Detect which cell encompasses the target text, then output its (X, Y) center coordinate. 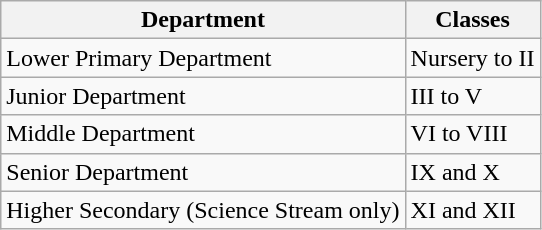
Department (203, 20)
Higher Secondary (Science Stream only) (203, 210)
IX and X (472, 172)
VI to VIII (472, 134)
Nursery to II (472, 58)
III to V (472, 96)
Junior Department (203, 96)
XI and XII (472, 210)
Senior Department (203, 172)
Classes (472, 20)
Lower Primary Department (203, 58)
Middle Department (203, 134)
